Return (x, y) of the center of cell containing provided text 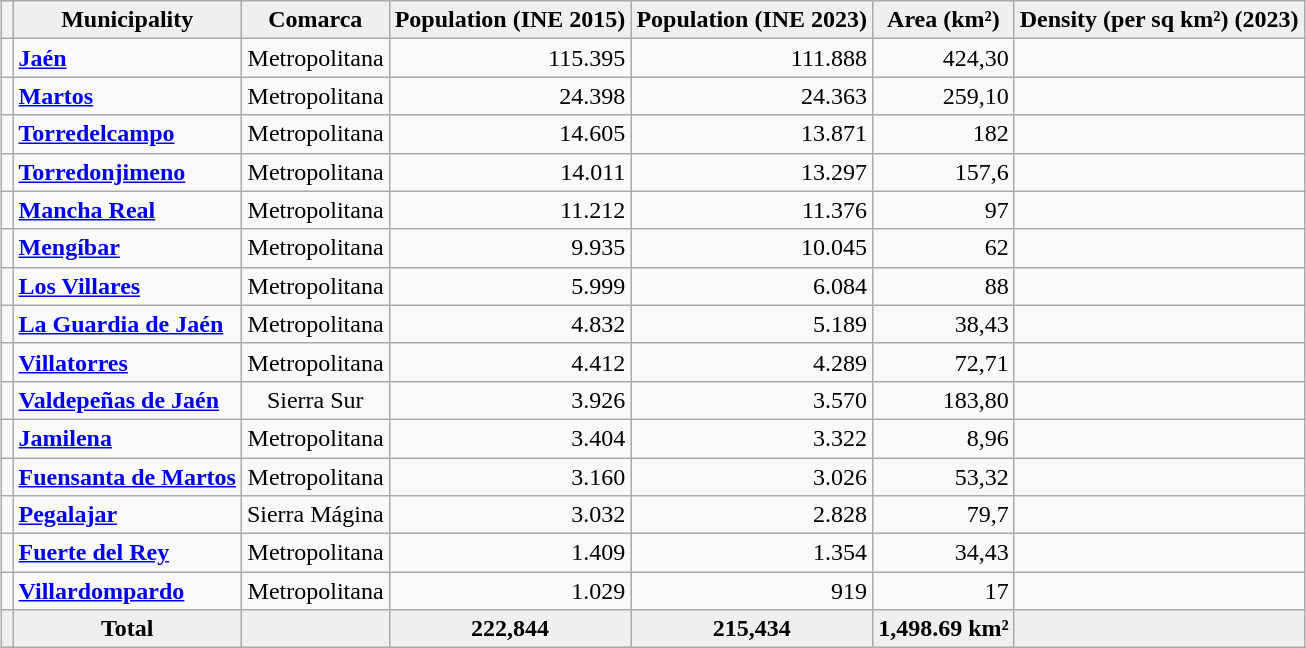
24.398 (510, 96)
424,30 (944, 58)
3.322 (752, 438)
3.570 (752, 400)
13.871 (752, 134)
182 (944, 134)
Villardompardo (127, 591)
Torredonjimeno (127, 172)
Los Villares (127, 286)
88 (944, 286)
3.032 (510, 515)
53,32 (944, 477)
11.376 (752, 210)
215,434 (752, 629)
10.045 (752, 248)
1,498.69 km² (944, 629)
4.412 (510, 362)
Pegalajar (127, 515)
Sierra Mágina (315, 515)
222,844 (510, 629)
1.354 (752, 553)
5.999 (510, 286)
919 (752, 591)
Jaén (127, 58)
3.160 (510, 477)
4.832 (510, 324)
13.297 (752, 172)
9.935 (510, 248)
115.395 (510, 58)
111.888 (752, 58)
3.026 (752, 477)
Sierra Sur (315, 400)
5.189 (752, 324)
4.289 (752, 362)
97 (944, 210)
11.212 (510, 210)
Fuensanta de Martos (127, 477)
Total (127, 629)
Torredelcampo (127, 134)
8,96 (944, 438)
1.029 (510, 591)
Area (km²) (944, 20)
Comarca (315, 20)
Jamilena (127, 438)
62 (944, 248)
183,80 (944, 400)
Martos (127, 96)
3.404 (510, 438)
Mancha Real (127, 210)
Population (INE 2023) (752, 20)
3.926 (510, 400)
6.084 (752, 286)
17 (944, 591)
24.363 (752, 96)
Population (INE 2015) (510, 20)
La Guardia de Jaén (127, 324)
Municipality (127, 20)
157,6 (944, 172)
Density (per sq km²) (2023) (1159, 20)
Villatorres (127, 362)
Fuerte del Rey (127, 553)
Valdepeñas de Jaén (127, 400)
2.828 (752, 515)
1.409 (510, 553)
Mengíbar (127, 248)
79,7 (944, 515)
72,71 (944, 362)
34,43 (944, 553)
38,43 (944, 324)
14.605 (510, 134)
259,10 (944, 96)
14.011 (510, 172)
